Identify which cell holds the provided text, then report its (X, Y) central coordinate. 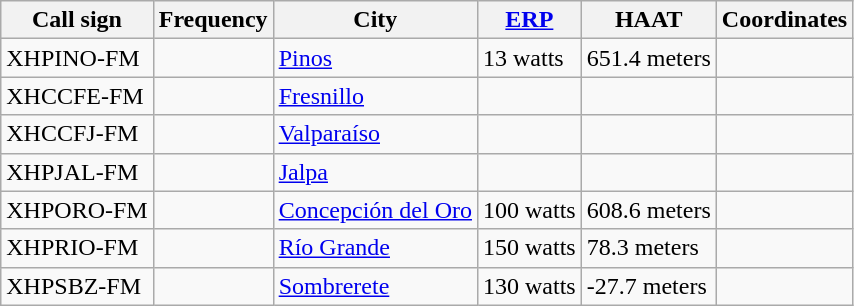
130 watts (529, 286)
XHPSBZ-FM (77, 286)
78.3 meters (648, 248)
Jalpa (375, 172)
Fresnillo (375, 96)
608.6 meters (648, 210)
Frequency (213, 20)
Concepción del Oro (375, 210)
Call sign (77, 20)
651.4 meters (648, 58)
XHPORO-FM (77, 210)
XHCCFJ-FM (77, 134)
-27.7 meters (648, 286)
Coordinates (784, 20)
13 watts (529, 58)
City (375, 20)
Río Grande (375, 248)
XHCCFE-FM (77, 96)
XHPJAL-FM (77, 172)
XHPRIO-FM (77, 248)
Pinos (375, 58)
150 watts (529, 248)
100 watts (529, 210)
Valparaíso (375, 134)
XHPINO-FM (77, 58)
ERP (529, 20)
Sombrerete (375, 286)
HAAT (648, 20)
